Pinpoint the cell where the given text exists, returning its [x, y] midpoint coordinate. 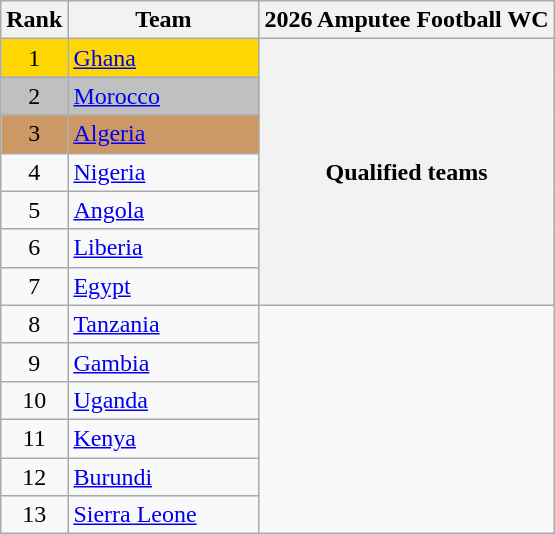
Ghana [164, 58]
Liberia [164, 248]
12 [34, 477]
Angola [164, 210]
Rank [34, 20]
5 [34, 210]
Qualified teams [406, 172]
10 [34, 400]
Gambia [164, 362]
2026 Amputee Football WC [406, 20]
Tanzania [164, 324]
4 [34, 172]
Nigeria [164, 172]
Sierra Leone [164, 515]
Kenya [164, 438]
8 [34, 324]
Egypt [164, 286]
2 [34, 96]
Algeria [164, 134]
Team [164, 20]
Uganda [164, 400]
11 [34, 438]
3 [34, 134]
6 [34, 248]
7 [34, 286]
9 [34, 362]
Burundi [164, 477]
Morocco [164, 96]
13 [34, 515]
1 [34, 58]
